Return the (x, y) coordinate for the center point of the cell that contains the specified text.  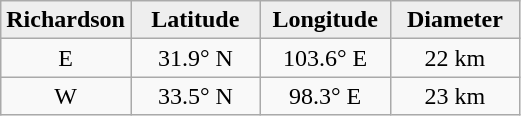
103.6° E (325, 58)
22 km (455, 58)
23 km (455, 96)
Longitude (325, 20)
Richardson (66, 20)
Diameter (455, 20)
31.9° N (195, 58)
E (66, 58)
W (66, 96)
33.5° N (195, 96)
Latitude (195, 20)
98.3° E (325, 96)
